Detect which cell encompasses the target text, then output its [x, y] center coordinate. 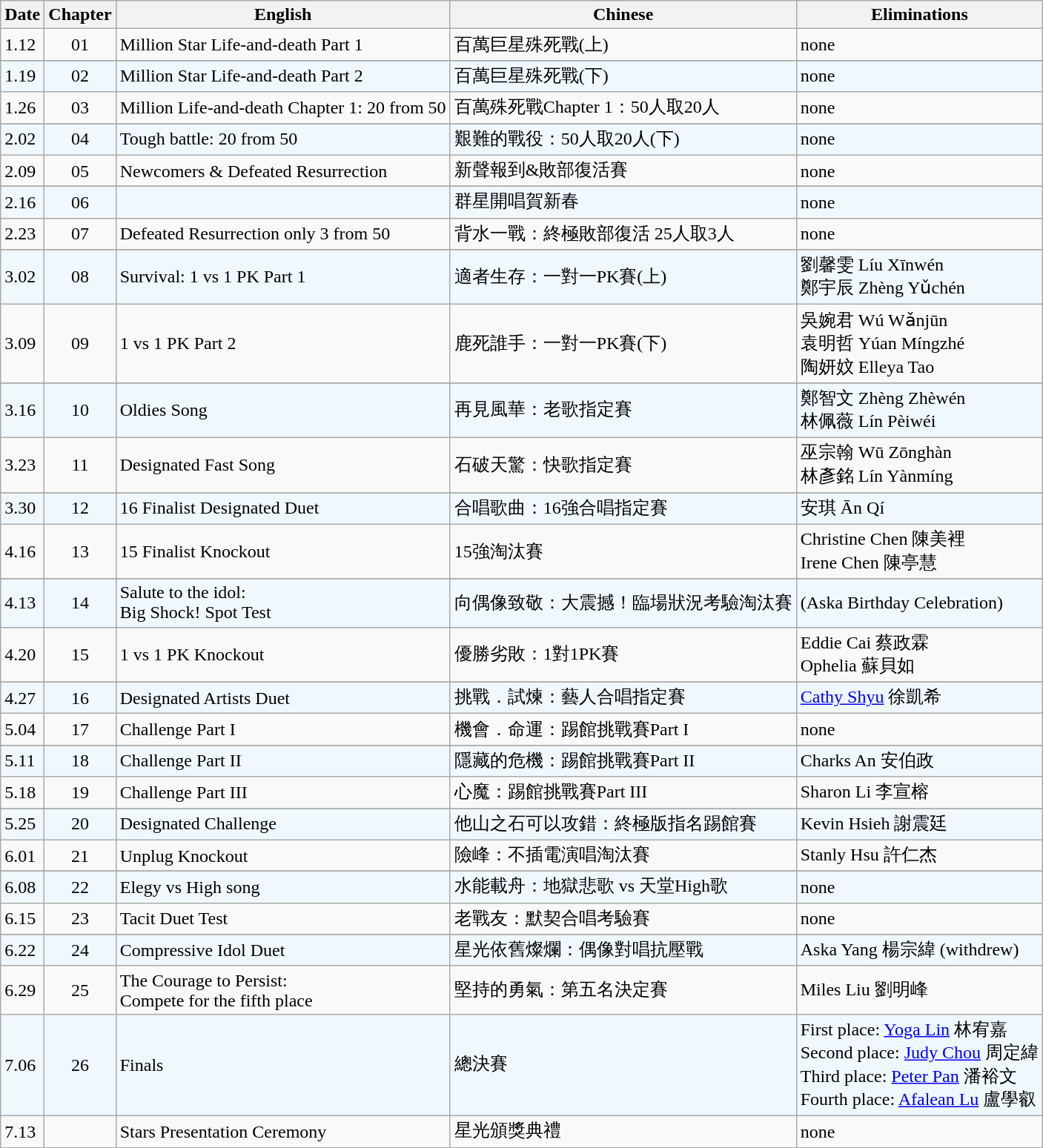
Date [22, 15]
適者生存：一對一PK賽(上) [623, 277]
石破天驚：快歌指定賽 [623, 465]
5.11 [22, 760]
10 [80, 410]
1.19 [22, 76]
3.09 [22, 344]
15 Finalist Knockout [283, 551]
艱難的戰役：50人取20人(下) [623, 139]
Salute to the idol:Big Shock! Spot Test [283, 603]
Million Life-and-death Chapter 1: 20 from 50 [283, 108]
01 [80, 44]
25 [80, 990]
Newcomers & Defeated Resurrection [283, 170]
Defeated Resurrection only 3 from 50 [283, 234]
新聲報到&敗部復活賽 [623, 170]
English [283, 15]
Oldies Song [283, 410]
06 [80, 203]
23 [80, 919]
Eliminations [919, 15]
安琪 Ān Qí [919, 508]
7.13 [22, 1131]
7.06 [22, 1064]
巫宗翰 Wū Zōnghàn林彥銘 Lín Yànmíng [919, 465]
再見風華：老歌指定賽 [623, 410]
險峰：不插電演唱淘汰賽 [623, 855]
Survival: 1 vs 1 PK Part 1 [283, 277]
2.23 [22, 234]
隱藏的危機：踢館挑戰賽Part II [623, 760]
Compressive Idol Duet [283, 950]
Tough battle: 20 from 50 [283, 139]
Charks An 安伯政 [919, 760]
優勝劣敗：1對1PK賽 [623, 654]
水能載舟：地獄悲歌 vs 天堂High歌 [623, 888]
1.26 [22, 108]
機會．命運：踢館挑戰賽Part I [623, 729]
Challenge Part III [283, 793]
Cathy Shyu 徐凱希 [919, 698]
6.29 [22, 990]
18 [80, 760]
Miles Liu 劉明峰 [919, 990]
Eddie Cai 蔡政霖 Ophelia 蘇貝如 [919, 654]
Tacit Duet Test [283, 919]
22 [80, 888]
Challenge Part II [283, 760]
向偶像致敬：大震撼！臨場狀況考驗淘汰賽 [623, 603]
17 [80, 729]
Designated Fast Song [283, 465]
Stanly Hsu 許仁杰 [919, 855]
Million Star Life-and-death Part 2 [283, 76]
群星開唱賀新春 [623, 203]
2.02 [22, 139]
08 [80, 277]
百萬巨星殊死戰(下) [623, 76]
老戰友：默契合唱考驗賽 [623, 919]
19 [80, 793]
Million Star Life-and-death Part 1 [283, 44]
2.16 [22, 203]
Finals [283, 1064]
4.27 [22, 698]
3.16 [22, 410]
Challenge Part I [283, 729]
背水一戰：終極敗部復活 25人取3人 [623, 234]
03 [80, 108]
Stars Presentation Ceremony [283, 1131]
21 [80, 855]
心魔：踢館挑戰賽Part III [623, 793]
26 [80, 1064]
Designated Artists Duet [283, 698]
1.12 [22, 44]
4.13 [22, 603]
6.22 [22, 950]
Elegy vs High song [283, 888]
百萬巨星殊死戰(上) [623, 44]
4.20 [22, 654]
星光依舊燦爛：偶像對唱抗壓戰 [623, 950]
16 [80, 698]
12 [80, 508]
02 [80, 76]
Christine Chen 陳美裡 Irene Chen 陳亭慧 [919, 551]
堅持的勇氣：第五名決定賽 [623, 990]
1 vs 1 PK Knockout [283, 654]
09 [80, 344]
6.15 [22, 919]
他山之石可以攻錯：終極版指名踢館賽 [623, 824]
百萬殊死戰Chapter 1：50人取20人 [623, 108]
(Aska Birthday Celebration) [919, 603]
星光頒獎典禮 [623, 1131]
Chinese [623, 15]
13 [80, 551]
15強淘汰賽 [623, 551]
5.25 [22, 824]
合唱歌曲：16強合唱指定賽 [623, 508]
Unplug Knockout [283, 855]
24 [80, 950]
5.18 [22, 793]
2.09 [22, 170]
挑戰．試煉：藝人合唱指定賽 [623, 698]
20 [80, 824]
6.08 [22, 888]
First place: Yoga Lin 林宥嘉Second place: Judy Chou 周定緯Third place: Peter Pan 潘裕文Fourth place: Afalean Lu 盧學叡 [919, 1064]
Aska Yang 楊宗緯 (withdrew) [919, 950]
3.23 [22, 465]
鹿死誰手：一對一PK賽(下) [623, 344]
07 [80, 234]
3.02 [22, 277]
11 [80, 465]
6.01 [22, 855]
The Courage to Persist:Compete for the fifth place [283, 990]
鄭智文 Zhèng Zhèwén林佩薇 Lín Pèiwéi [919, 410]
Chapter [80, 15]
05 [80, 170]
14 [80, 603]
Designated Challenge [283, 824]
04 [80, 139]
5.04 [22, 729]
總決賽 [623, 1064]
Kevin Hsieh 謝震廷 [919, 824]
劉馨雯 Líu Xīnwén鄭宇辰 Zhèng Yǔchén [919, 277]
3.30 [22, 508]
16 Finalist Designated Duet [283, 508]
吳婉君 Wú Wǎnjūn袁明哲 Yúan Míngzhé陶妍妏 Elleya Tao [919, 344]
Sharon Li 李宣榕 [919, 793]
1 vs 1 PK Part 2 [283, 344]
15 [80, 654]
4.16 [22, 551]
